Locate the cell with the specified text and output its (x, y) center coordinate. 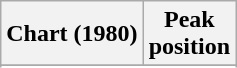
Chart (1980) (72, 34)
Peakposition (189, 34)
